Extract the (x, y) coordinate from the center of the cell holding the provided text.  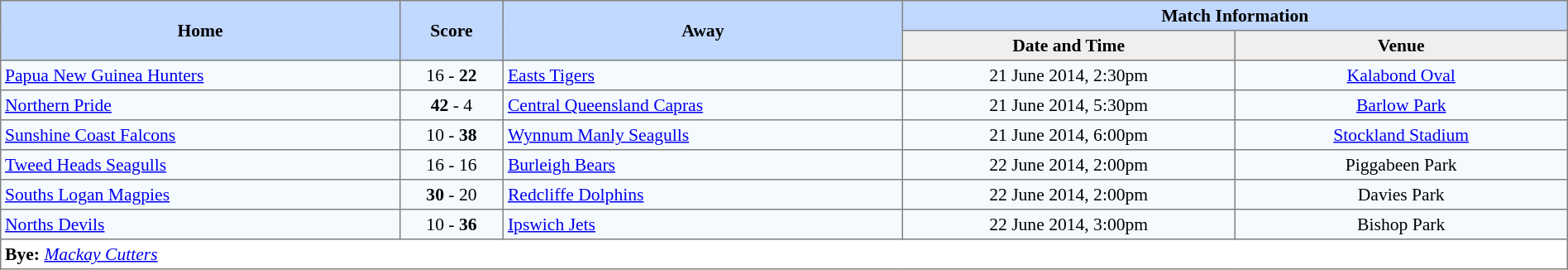
21 June 2014, 5:30pm (1068, 105)
Home (200, 31)
Burleigh Bears (703, 165)
30 - 20 (452, 195)
Kalabond Oval (1401, 75)
10 - 38 (452, 135)
Piggabeen Park (1401, 165)
16 - 22 (452, 75)
Wynnum Manly Seagulls (703, 135)
22 June 2014, 3:00pm (1068, 224)
Ipswich Jets (703, 224)
Stockland Stadium (1401, 135)
Date and Time (1068, 46)
21 June 2014, 2:30pm (1068, 75)
Central Queensland Capras (703, 105)
Souths Logan Magpies (200, 195)
Redcliffe Dolphins (703, 195)
10 - 36 (452, 224)
Away (703, 31)
16 - 16 (452, 165)
Score (452, 31)
Northern Pride (200, 105)
Bishop Park (1401, 224)
Sunshine Coast Falcons (200, 135)
Barlow Park (1401, 105)
Match Information (1235, 16)
Bye: Mackay Cutters (784, 254)
Papua New Guinea Hunters (200, 75)
21 June 2014, 6:00pm (1068, 135)
Tweed Heads Seagulls (200, 165)
Venue (1401, 46)
Easts Tigers (703, 75)
Davies Park (1401, 195)
Norths Devils (200, 224)
42 - 4 (452, 105)
